Detect which cell encompasses the target text, then output its (X, Y) center coordinate. 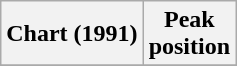
Peakposition (189, 34)
Chart (1991) (72, 34)
